Provide the [X, Y] coordinate of the cell's center where the given text is located.  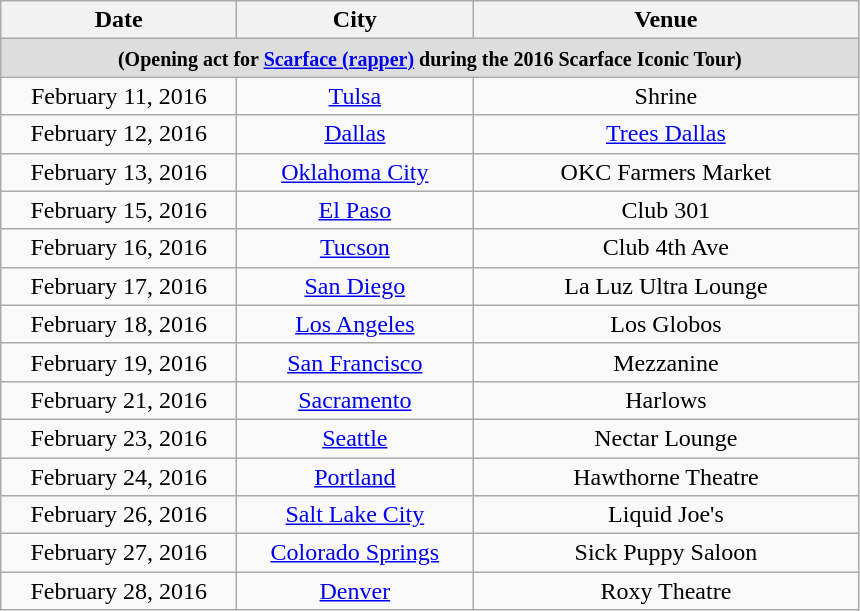
February 13, 2016 [119, 172]
San Diego [355, 286]
Venue [666, 20]
February 16, 2016 [119, 248]
San Francisco [355, 362]
Club 301 [666, 210]
(Opening act for Scarface (rapper) during the 2016 Scarface Iconic Tour) [430, 58]
Tucson [355, 248]
City [355, 20]
February 27, 2016 [119, 553]
Los Globos [666, 324]
Tulsa [355, 96]
Portland [355, 477]
Mezzanine [666, 362]
February 18, 2016 [119, 324]
February 23, 2016 [119, 438]
La Luz Ultra Lounge [666, 286]
Dallas [355, 134]
Liquid Joe's [666, 515]
Sick Puppy Saloon [666, 553]
February 11, 2016 [119, 96]
Oklahoma City [355, 172]
February 24, 2016 [119, 477]
Los Angeles [355, 324]
OKC Farmers Market [666, 172]
February 28, 2016 [119, 591]
Trees Dallas [666, 134]
February 15, 2016 [119, 210]
Seattle [355, 438]
El Paso [355, 210]
Sacramento [355, 400]
Harlows [666, 400]
Club 4th Ave [666, 248]
Denver [355, 591]
February 21, 2016 [119, 400]
February 19, 2016 [119, 362]
February 12, 2016 [119, 134]
Nectar Lounge [666, 438]
Salt Lake City [355, 515]
Date [119, 20]
Roxy Theatre [666, 591]
February 26, 2016 [119, 515]
February 17, 2016 [119, 286]
Hawthorne Theatre [666, 477]
Colorado Springs [355, 553]
Shrine [666, 96]
